Identify which cell holds the provided text, then report its (x, y) central coordinate. 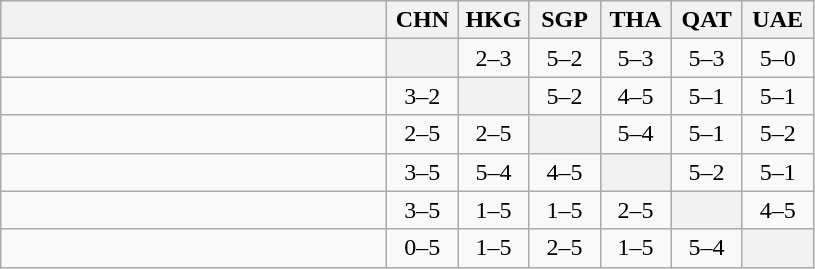
HKG (494, 20)
THA (636, 20)
3–2 (422, 96)
SGP (564, 20)
5–0 (778, 58)
0–5 (422, 248)
CHN (422, 20)
QAT (706, 20)
2–3 (494, 58)
UAE (778, 20)
